Capture the cell that displays the provided text and extract its (x, y) central coordinate. 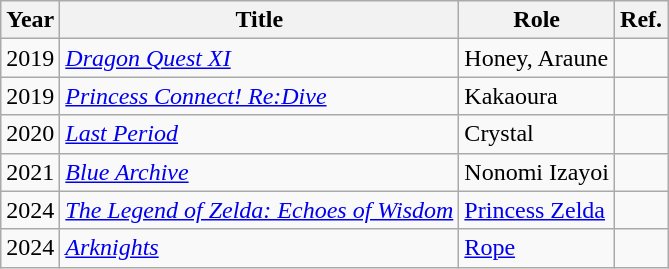
Honey, Araune (537, 58)
Rope (537, 248)
Year (30, 20)
Blue Archive (260, 172)
Last Period (260, 134)
Kakaoura (537, 96)
Princess Zelda (537, 210)
Princess Connect! Re:Dive (260, 96)
Crystal (537, 134)
Ref. (642, 20)
Role (537, 20)
Dragon Quest XI (260, 58)
2020 (30, 134)
The Legend of Zelda: Echoes of Wisdom (260, 210)
Title (260, 20)
2021 (30, 172)
Nonomi Izayoi (537, 172)
Arknights (260, 248)
